From the cell containing the given text, extract its center point as [x, y] coordinate. 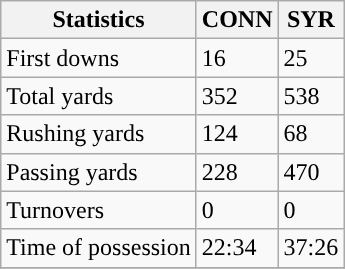
22:34 [237, 248]
68 [311, 134]
Rushing yards [99, 134]
228 [237, 172]
Turnovers [99, 210]
Passing yards [99, 172]
37:26 [311, 248]
Time of possession [99, 248]
First downs [99, 58]
CONN [237, 20]
25 [311, 58]
16 [237, 58]
Total yards [99, 96]
Statistics [99, 20]
470 [311, 172]
352 [237, 96]
SYR [311, 20]
538 [311, 96]
124 [237, 134]
